Find where the given text appears and provide that cell's center as [x, y] coordinate. 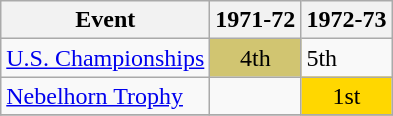
1971-72 [256, 20]
4th [256, 58]
Event [106, 20]
Nebelhorn Trophy [106, 96]
U.S. Championships [106, 58]
1972-73 [346, 20]
1st [346, 96]
5th [346, 58]
